Output the [X, Y] coordinate of the center of the cell containing the given text.  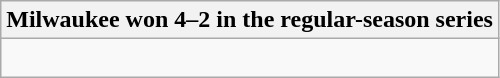
Milwaukee won 4–2 in the regular-season series [250, 20]
